Determine the [X, Y] coordinate at the center of the cell enclosing the given text.  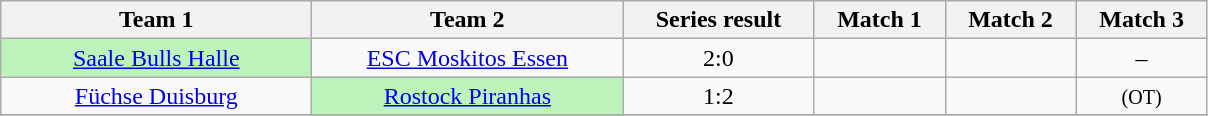
Rostock Piranhas [468, 96]
Saale Bulls Halle [156, 58]
– [1142, 58]
1:2 [718, 96]
Team 2 [468, 20]
Match 1 [880, 20]
Team 1 [156, 20]
Match 2 [1010, 20]
Füchse Duisburg [156, 96]
(OT) [1142, 96]
Series result [718, 20]
2:0 [718, 58]
Match 3 [1142, 20]
ESC Moskitos Essen [468, 58]
